Return the [X, Y] coordinate for the center point of the cell that contains the specified text.  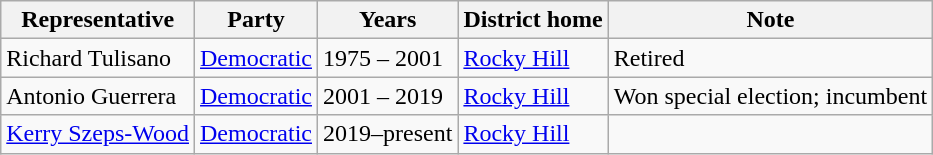
Party [256, 20]
Years [388, 20]
Won special election; incumbent [770, 96]
2019–present [388, 134]
Richard Tulisano [98, 58]
Representative [98, 20]
2001 – 2019 [388, 96]
District home [533, 20]
Antonio Guerrera [98, 96]
Retired [770, 58]
1975 – 2001 [388, 58]
Note [770, 20]
Kerry Szeps-Wood [98, 134]
